Identify which cell holds the provided text, then report its (X, Y) central coordinate. 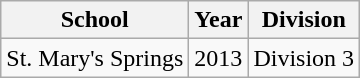
2013 (218, 58)
Division (304, 20)
Division 3 (304, 58)
Year (218, 20)
School (95, 20)
St. Mary's Springs (95, 58)
